Identify which cell holds the provided text, then report its (X, Y) central coordinate. 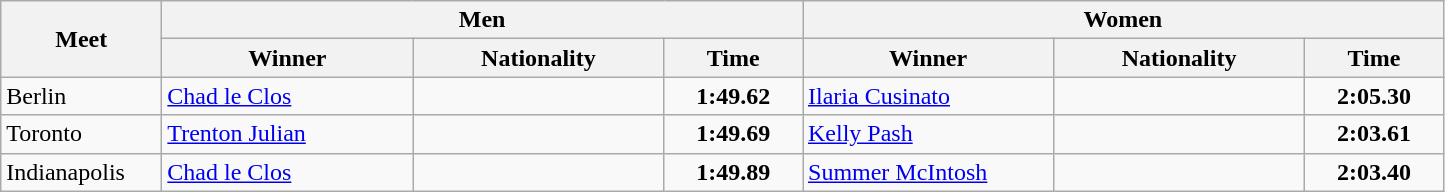
Summer McIntosh (928, 172)
2:05.30 (1374, 96)
Kelly Pash (928, 134)
2:03.61 (1374, 134)
Women (1122, 20)
1:49.69 (734, 134)
Meet (82, 39)
Ilaria Cusinato (928, 96)
1:49.89 (734, 172)
2:03.40 (1374, 172)
Trenton Julian (288, 134)
Men (482, 20)
1:49.62 (734, 96)
Toronto (82, 134)
Berlin (82, 96)
Indianapolis (82, 172)
